Provide the [x, y] coordinate of the cell's center where the given text is located.  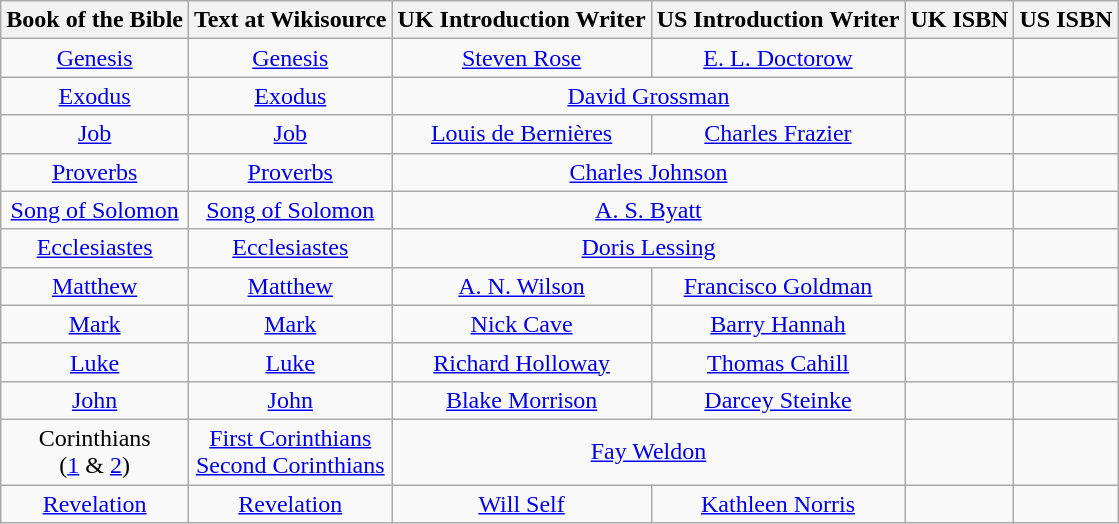
Richard Holloway [522, 362]
First Corinthians Second Corinthians [291, 452]
Charles Johnson [648, 172]
Darcey Steinke [778, 400]
Corinthians (1 & 2) [95, 452]
Text at Wikisource [291, 20]
Kathleen Norris [778, 503]
A. S. Byatt [648, 210]
Thomas Cahill [778, 362]
A. N. Wilson [522, 286]
US Introduction Writer [778, 20]
Will Self [522, 503]
David Grossman [648, 96]
Louis de Bernières [522, 134]
E. L. Doctorow [778, 58]
US ISBN [1066, 20]
Barry Hannah [778, 324]
UK Introduction Writer [522, 20]
UK ISBN [960, 20]
Book of the Bible [95, 20]
Charles Frazier [778, 134]
Doris Lessing [648, 248]
Fay Weldon [648, 452]
Blake Morrison [522, 400]
Nick Cave [522, 324]
Steven Rose [522, 58]
Francisco Goldman [778, 286]
